Search for the cell housing the specified text and yield its (x, y) center coordinate. 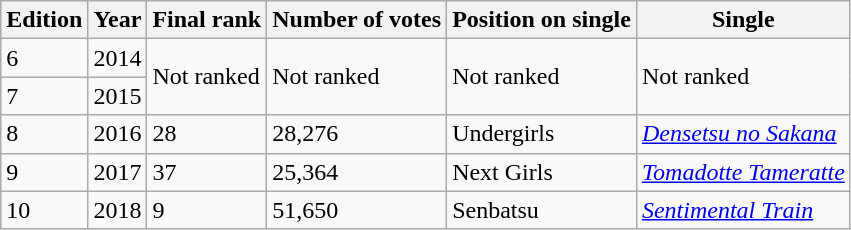
2016 (118, 134)
Final rank (207, 20)
25,364 (357, 172)
Single (743, 20)
Sentimental Train (743, 210)
Densetsu no Sakana (743, 134)
Position on single (542, 20)
2014 (118, 58)
6 (44, 58)
Tomadotte Tameratte (743, 172)
28,276 (357, 134)
Undergirls (542, 134)
28 (207, 134)
7 (44, 96)
2018 (118, 210)
2017 (118, 172)
Next Girls (542, 172)
Year (118, 20)
37 (207, 172)
8 (44, 134)
51,650 (357, 210)
Senbatsu (542, 210)
Edition (44, 20)
Number of votes (357, 20)
10 (44, 210)
2015 (118, 96)
